Output the (X, Y) coordinate of the center of the cell containing the given text.  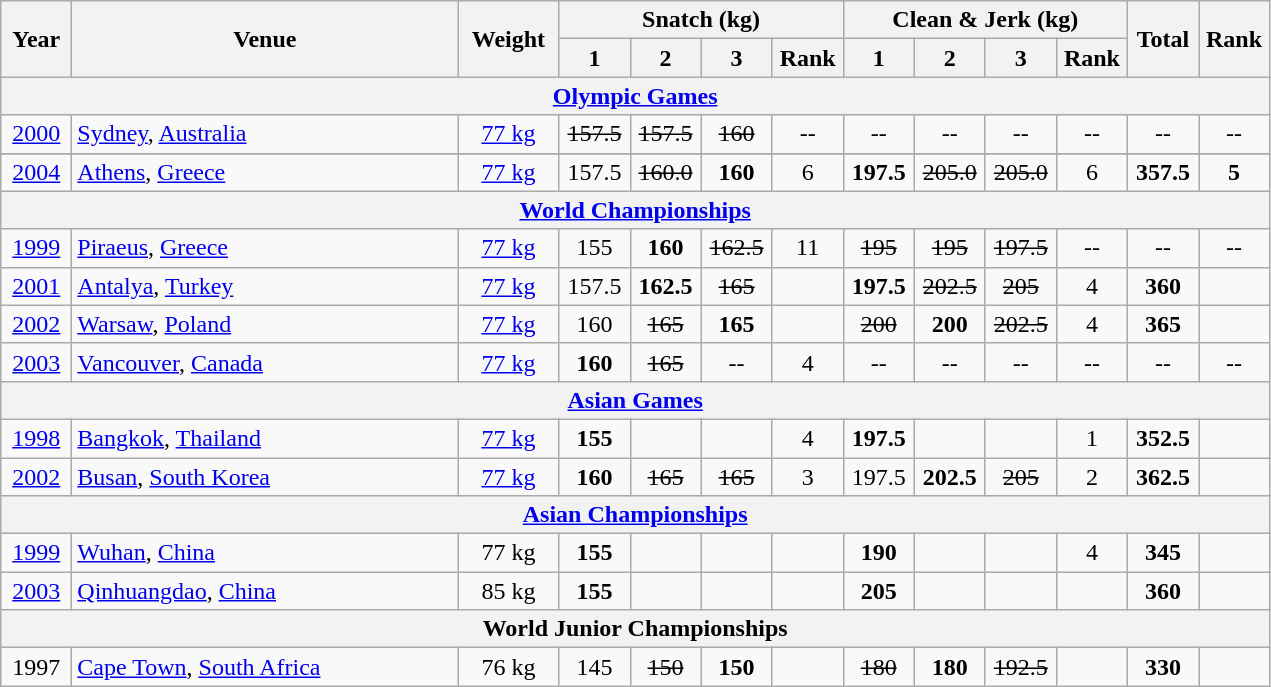
Cape Town, South Africa (265, 667)
76 kg (508, 667)
145 (594, 667)
192.5 (1020, 667)
1998 (36, 438)
5 (1234, 172)
362.5 (1162, 477)
Snatch (kg) (701, 20)
1997 (36, 667)
Antalya, Turkey (265, 286)
Year (36, 39)
Sydney, Australia (265, 134)
85 kg (508, 591)
Bangkok, Thailand (265, 438)
352.5 (1162, 438)
2001 (36, 286)
330 (1162, 667)
Piraeus, Greece (265, 248)
190 (878, 553)
Venue (265, 39)
11 (808, 248)
Warsaw, Poland (265, 324)
Total (1162, 39)
2004 (36, 172)
Qinhuangdao, China (265, 591)
Wuhan, China (265, 553)
Vancouver, Canada (265, 362)
Asian Championships (636, 515)
Busan, South Korea (265, 477)
Asian Games (636, 400)
365 (1162, 324)
Athens, Greece (265, 172)
345 (1162, 553)
World Junior Championships (636, 629)
2000 (36, 134)
Weight (508, 39)
357.5 (1162, 172)
Olympic Games (636, 96)
160.0 (666, 172)
Clean & Jerk (kg) (985, 20)
World Championships (636, 210)
